Scan for the cell matching the given text and deliver its (x, y) coordinate at center. 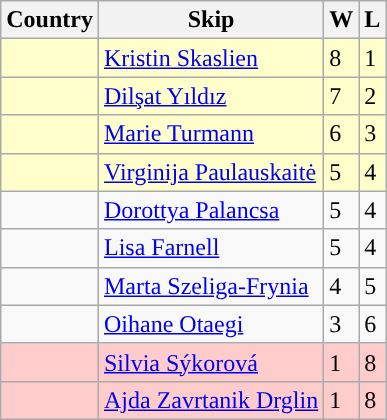
Marie Turmann (210, 134)
W (342, 20)
Dorottya Palancsa (210, 210)
Ajda Zavrtanik Drglin (210, 400)
Virginija Paulauskaitė (210, 172)
7 (342, 96)
Silvia Sýkorová (210, 362)
Country (50, 20)
2 (372, 96)
Dilşat Yıldız (210, 96)
Marta Szeliga-Frynia (210, 286)
Oihane Otaegi (210, 324)
L (372, 20)
Kristin Skaslien (210, 58)
Lisa Farnell (210, 248)
Skip (210, 20)
